Extract the [X, Y] coordinate from the center of the cell holding the provided text.  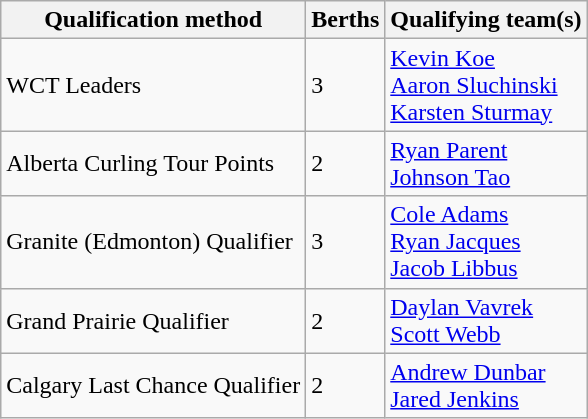
Alberta Curling Tour Points [154, 164]
Calgary Last Chance Qualifier [154, 386]
Qualifying team(s) [486, 20]
Daylan Vavrek Scott Webb [486, 320]
Granite (Edmonton) Qualifier [154, 242]
WCT Leaders [154, 85]
Kevin Koe Aaron Sluchinski Karsten Sturmay [486, 85]
Cole Adams Ryan Jacques Jacob Libbus [486, 242]
Andrew Dunbar Jared Jenkins [486, 386]
Qualification method [154, 20]
Ryan Parent Johnson Tao [486, 164]
Grand Prairie Qualifier [154, 320]
Berths [346, 20]
